Provide the [X, Y] coordinate of the cell's center where the given text is located.  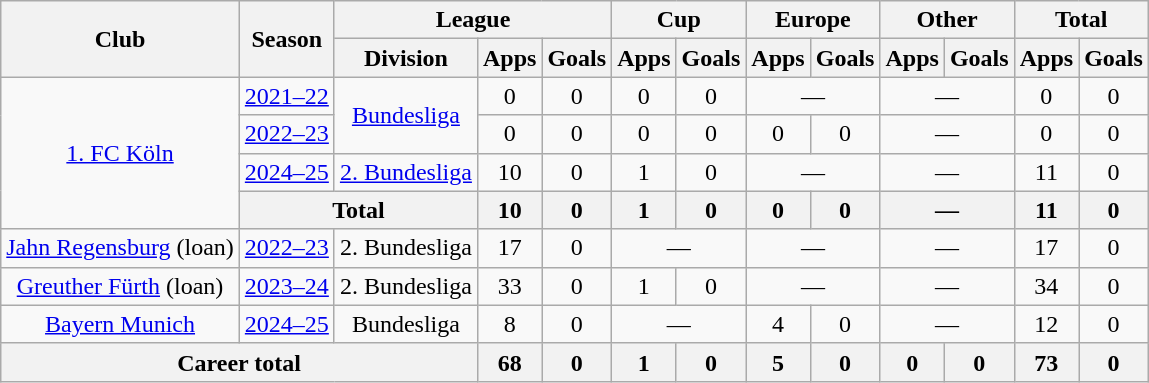
Career total [240, 362]
Club [120, 39]
Europe [813, 20]
2021–22 [286, 96]
4 [778, 324]
Bayern Munich [120, 324]
League [472, 20]
Other [947, 20]
5 [778, 362]
Season [286, 39]
34 [1046, 286]
33 [509, 286]
68 [509, 362]
73 [1046, 362]
Greuther Fürth (loan) [120, 286]
Division [406, 58]
2023–24 [286, 286]
Jahn Regensburg (loan) [120, 248]
Cup [679, 20]
8 [509, 324]
12 [1046, 324]
1. FC Köln [120, 153]
